Return the (X, Y) coordinate for the center point of the cell that contains the specified text.  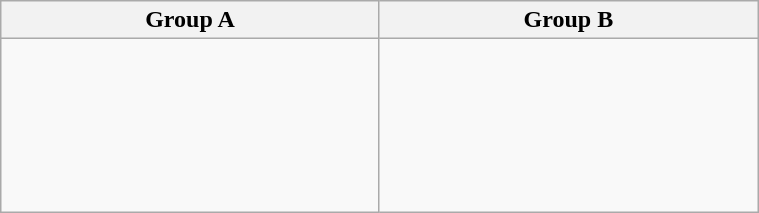
Group A (190, 20)
Group B (568, 20)
